Provide the (x, y) coordinate of the cell's center where the given text is located.  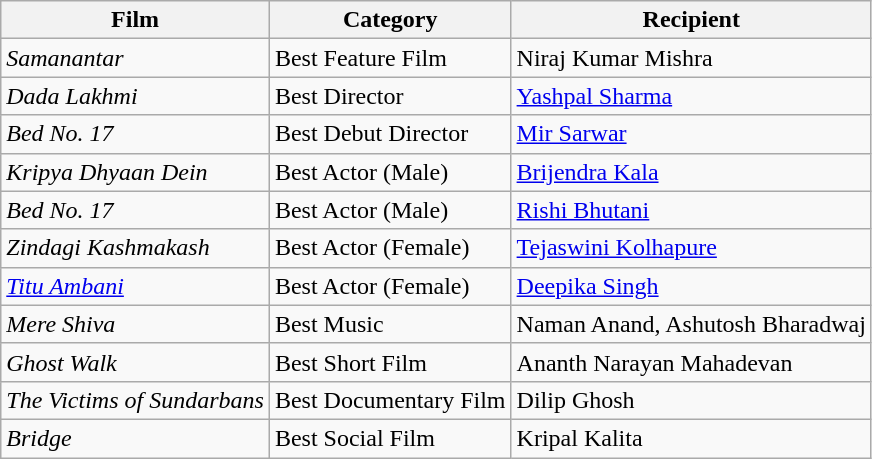
Best Documentary Film (390, 400)
Dilip Ghosh (691, 400)
Recipient (691, 20)
Kripya Dhyaan Dein (136, 172)
Bridge (136, 438)
Ananth Narayan Mahadevan (691, 362)
Yashpal Sharma (691, 96)
Kripal Kalita (691, 438)
Niraj Kumar Mishra (691, 58)
Film (136, 20)
Ghost Walk (136, 362)
Zindagi Kashmakash (136, 248)
Brijendra Kala (691, 172)
Best Feature Film (390, 58)
Rishi Bhutani (691, 210)
Best Director (390, 96)
Naman Anand, Ashutosh Bharadwaj (691, 324)
Tejaswini Kolhapure (691, 248)
Best Short Film (390, 362)
Best Social Film (390, 438)
Mere Shiva (136, 324)
Best Music (390, 324)
Titu Ambani (136, 286)
Samanantar (136, 58)
The Victims of Sundarbans (136, 400)
Mir Sarwar (691, 134)
Dada Lakhmi (136, 96)
Best Debut Director (390, 134)
Deepika Singh (691, 286)
Category (390, 20)
